Identify which cell holds the provided text, then report its [X, Y] central coordinate. 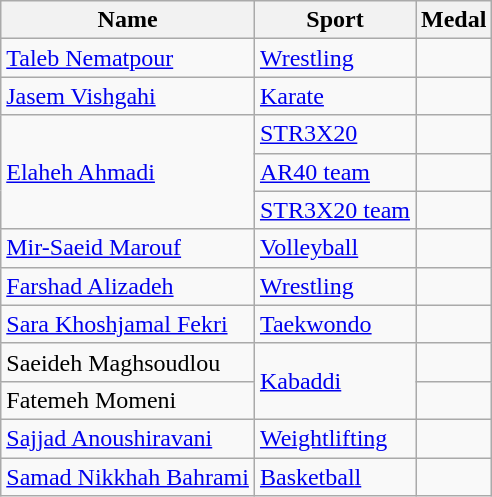
Karate [334, 96]
Farshad Alizadeh [128, 286]
Basketball [334, 477]
AR40 team [334, 172]
Sport [334, 20]
STR3X20 [334, 134]
Medal [454, 20]
Samad Nikkhah Bahrami [128, 477]
Taleb Nematpour [128, 58]
Sajjad Anoushiravani [128, 438]
STR3X20 team [334, 210]
Name [128, 20]
Fatemeh Momeni [128, 400]
Taekwondo [334, 324]
Mir-Saeid Marouf [128, 248]
Elaheh Ahmadi [128, 172]
Weightlifting [334, 438]
Sara Khoshjamal Fekri [128, 324]
Kabaddi [334, 381]
Volleyball [334, 248]
Saeideh Maghsoudlou [128, 362]
Jasem Vishgahi [128, 96]
